Capture the cell that displays the provided text and extract its (X, Y) central coordinate. 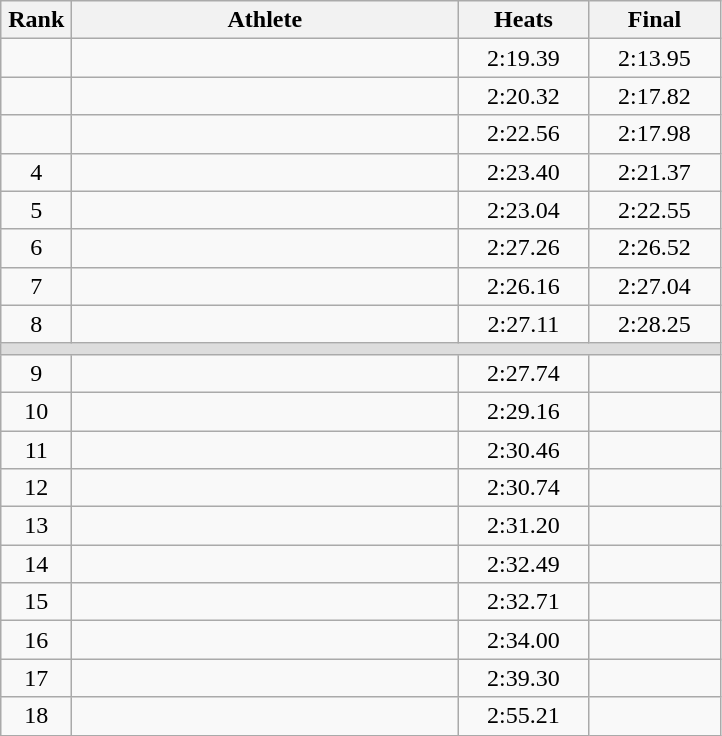
2:20.32 (524, 96)
7 (36, 286)
11 (36, 449)
12 (36, 488)
2:23.04 (524, 210)
2:27.11 (524, 324)
2:27.74 (524, 373)
2:27.04 (654, 286)
2:28.25 (654, 324)
2:19.39 (524, 58)
Final (654, 20)
2:23.40 (524, 172)
2:26.52 (654, 248)
Rank (36, 20)
2:30.74 (524, 488)
15 (36, 602)
8 (36, 324)
Athlete (265, 20)
16 (36, 640)
2:39.30 (524, 678)
2:32.49 (524, 564)
2:21.37 (654, 172)
2:32.71 (524, 602)
2:17.82 (654, 96)
2:22.56 (524, 134)
6 (36, 248)
2:22.55 (654, 210)
2:30.46 (524, 449)
2:34.00 (524, 640)
18 (36, 716)
9 (36, 373)
2:55.21 (524, 716)
Heats (524, 20)
2:29.16 (524, 411)
2:27.26 (524, 248)
2:17.98 (654, 134)
2:31.20 (524, 526)
17 (36, 678)
4 (36, 172)
5 (36, 210)
2:26.16 (524, 286)
2:13.95 (654, 58)
13 (36, 526)
14 (36, 564)
10 (36, 411)
